Return the (x, y) coordinate for the center point of the cell that contains the specified text.  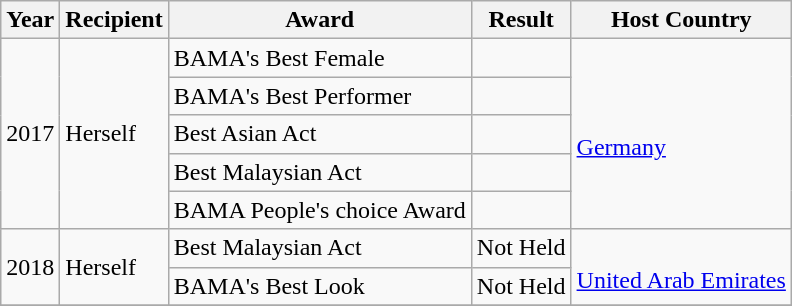
Host Country (681, 20)
United Arab Emirates (681, 267)
Recipient (114, 20)
BAMA's Best Look (320, 286)
BAMA People's choice Award (320, 210)
Award (320, 20)
Best Asian Act (320, 134)
BAMA's Best Female (320, 58)
2017 (30, 134)
Year (30, 20)
Germany (681, 134)
2018 (30, 267)
Result (521, 20)
BAMA's Best Performer (320, 96)
